Scan for the cell matching the given text and deliver its (X, Y) coordinate at center. 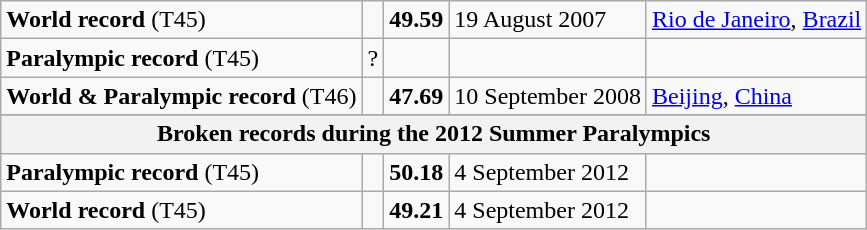
50.18 (416, 172)
10 September 2008 (548, 96)
World & Paralympic record (T46) (182, 96)
Rio de Janeiro, Brazil (756, 20)
19 August 2007 (548, 20)
49.59 (416, 20)
47.69 (416, 96)
49.21 (416, 210)
? (373, 58)
Broken records during the 2012 Summer Paralympics (434, 134)
Beijing, China (756, 96)
